From the cell containing the given text, extract its center point as [X, Y] coordinate. 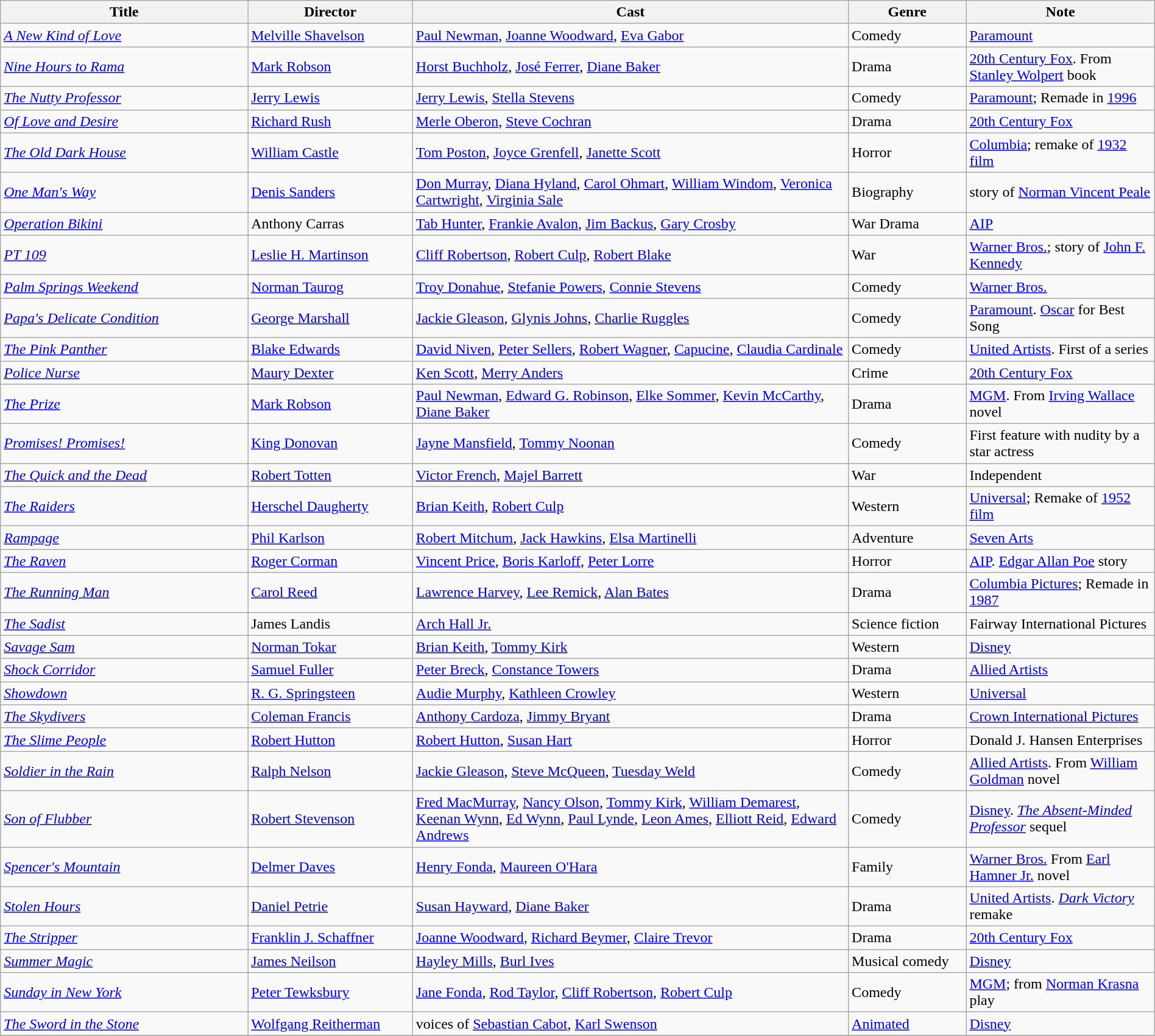
Musical comedy [908, 961]
Arch Hall Jr. [630, 624]
Jerry Lewis, Stella Stevens [630, 98]
Cast [630, 12]
David Niven, Peter Sellers, Robert Wagner, Capucine, Claudia Cardinale [630, 349]
PT 109 [124, 255]
Coleman Francis [330, 716]
Jackie Gleason, Steve McQueen, Tuesday Weld [630, 771]
Brian Keith, Tommy Kirk [630, 647]
The Raven [124, 561]
Rampage [124, 538]
Fairway International Pictures [1060, 624]
Warner Bros.; story of John F. Kennedy [1060, 255]
Franklin J. Schaffner [330, 938]
Tab Hunter, Frankie Avalon, Jim Backus, Gary Crosby [630, 224]
James Neilson [330, 961]
The Skydivers [124, 716]
Don Murray, Diana Hyland, Carol Ohmart, William Windom, Veronica Cartwright, Virginia Sale [630, 192]
Jackie Gleason, Glynis Johns, Charlie Ruggles [630, 318]
Norman Tokar [330, 647]
Denis Sanders [330, 192]
Daniel Petrie [330, 906]
Crown International Pictures [1060, 716]
First feature with nudity by a star actress [1060, 443]
AIP. Edgar Allan Poe story [1060, 561]
The Sadist [124, 624]
Soldier in the Rain [124, 771]
George Marshall [330, 318]
Savage Sam [124, 647]
One Man's Way [124, 192]
Robert Mitchum, Jack Hawkins, Elsa Martinelli [630, 538]
Family [908, 866]
Troy Donahue, Stefanie Powers, Connie Stevens [630, 286]
Peter Tewksbury [330, 993]
Warner Bros. From Earl Hamner Jr. novel [1060, 866]
Universal; Remake of 1952 film [1060, 507]
James Landis [330, 624]
Lawrence Harvey, Lee Remick, Alan Bates [630, 592]
AIP [1060, 224]
The Stripper [124, 938]
Vincent Price, Boris Karloff, Peter Lorre [630, 561]
Allied Artists. From William Goldman novel [1060, 771]
Blake Edwards [330, 349]
Anthony Carras [330, 224]
King Donovan [330, 443]
Samuel Fuller [330, 670]
voices of Sebastian Cabot, Karl Swenson [630, 1024]
The Nutty Professor [124, 98]
R. G. Springsteen [330, 693]
Spencer's Mountain [124, 866]
Victor French, Majel Barrett [630, 475]
United Artists. Dark Victory remake [1060, 906]
Ralph Nelson [330, 771]
Disney. The Absent-Minded Professor sequel [1060, 819]
Peter Breck, Constance Towers [630, 670]
Sunday in New York [124, 993]
20th Century Fox. From Stanley Wolpert book [1060, 67]
MGM. From Irving Wallace novel [1060, 404]
Science fiction [908, 624]
Title [124, 12]
Director [330, 12]
Maury Dexter [330, 372]
Animated [908, 1024]
Norman Taurog [330, 286]
The Raiders [124, 507]
The Sword in the Stone [124, 1024]
Richard Rush [330, 121]
Anthony Cardoza, Jimmy Bryant [630, 716]
Universal [1060, 693]
Operation Bikini [124, 224]
Henry Fonda, Maureen O'Hara [630, 866]
Summer Magic [124, 961]
Note [1060, 12]
Roger Corman [330, 561]
Nine Hours to Rama [124, 67]
Cliff Robertson, Robert Culp, Robert Blake [630, 255]
Son of Flubber [124, 819]
Carol Reed [330, 592]
Wolfgang Reitherman [330, 1024]
Columbia Pictures; Remade in 1987 [1060, 592]
Merle Oberon, Steve Cochran [630, 121]
The Pink Panther [124, 349]
MGM; from Norman Krasna play [1060, 993]
Jerry Lewis [330, 98]
Brian Keith, Robert Culp [630, 507]
The Quick and the Dead [124, 475]
Leslie H. Martinson [330, 255]
Columbia; remake of 1932 film [1060, 152]
Susan Hayward, Diane Baker [630, 906]
Showdown [124, 693]
A New Kind of Love [124, 35]
Ken Scott, Merry Anders [630, 372]
Of Love and Desire [124, 121]
Jane Fonda, Rod Taylor, Cliff Robertson, Robert Culp [630, 993]
Paramount; Remade in 1996 [1060, 98]
Paul Newman, Edward G. Robinson, Elke Sommer, Kevin McCarthy, Diane Baker [630, 404]
Jayne Mansfield, Tommy Noonan [630, 443]
Tom Poston, Joyce Grenfell, Janette Scott [630, 152]
Genre [908, 12]
Melville Shavelson [330, 35]
Joanne Woodward, Richard Beymer, Claire Trevor [630, 938]
Phil Karlson [330, 538]
Independent [1060, 475]
The Old Dark House [124, 152]
Fred MacMurray, Nancy Olson, Tommy Kirk, William Demarest, Keenan Wynn, Ed Wynn, Paul Lynde, Leon Ames, Elliott Reid, Edward Andrews [630, 819]
Paramount [1060, 35]
Seven Arts [1060, 538]
Shock Corridor [124, 670]
Donald J. Hansen Enterprises [1060, 739]
Warner Bros. [1060, 286]
Robert Stevenson [330, 819]
Adventure [908, 538]
Hayley Mills, Burl Ives [630, 961]
Allied Artists [1060, 670]
Paramount. Oscar for Best Song [1060, 318]
Audie Murphy, Kathleen Crowley [630, 693]
Promises! Promises! [124, 443]
United Artists. First of a series [1060, 349]
Papa's Delicate Condition [124, 318]
The Slime People [124, 739]
Palm Springs Weekend [124, 286]
Robert Hutton, Susan Hart [630, 739]
Police Nurse [124, 372]
The Running Man [124, 592]
Crime [908, 372]
War Drama [908, 224]
The Prize [124, 404]
Biography [908, 192]
William Castle [330, 152]
Paul Newman, Joanne Woodward, Eva Gabor [630, 35]
Herschel Daugherty [330, 507]
Stolen Hours [124, 906]
Delmer Daves [330, 866]
Robert Totten [330, 475]
Horst Buchholz, José Ferrer, Diane Baker [630, 67]
story of Norman Vincent Peale [1060, 192]
Robert Hutton [330, 739]
